Extract the [X, Y] coordinate from the center of the cell holding the provided text.  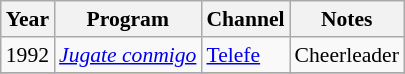
1992 [28, 55]
Cheerleader [347, 55]
Jugate conmigo [128, 55]
Notes [347, 19]
Telefe [245, 55]
Program [128, 19]
Channel [245, 19]
Year [28, 19]
